Find where the given text appears and provide that cell's center as (x, y) coordinate. 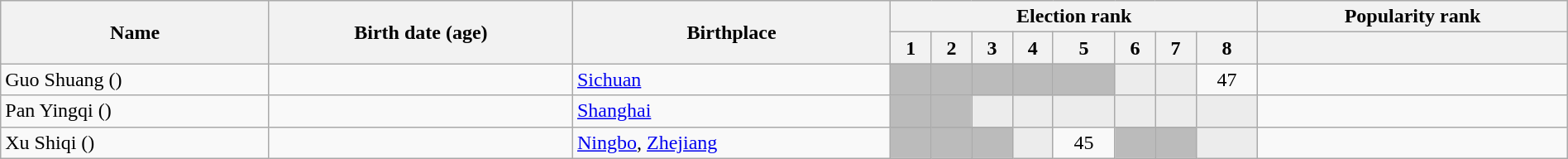
4 (1032, 48)
1 (911, 48)
Pan Yingqi () (136, 111)
Sichuan (731, 79)
Birth date (age) (420, 32)
5 (1083, 48)
6 (1135, 48)
7 (1176, 48)
Birthplace (731, 32)
2 (951, 48)
Shanghai (731, 111)
8 (1227, 48)
47 (1227, 79)
Ningbo, Zhejiang (731, 142)
45 (1083, 142)
3 (992, 48)
Xu Shiqi () (136, 142)
Popularity rank (1413, 17)
Name (136, 32)
Election rank (1074, 17)
Guo Shuang () (136, 79)
